Output the [x, y] coordinate of the center of the cell containing the given text.  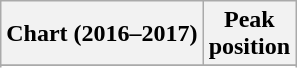
Chart (2016–2017) [102, 34]
Peakposition [249, 34]
